Locate the cell with the specified text and output its (X, Y) center coordinate. 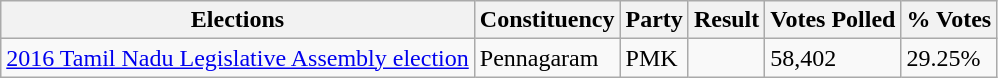
PMK (654, 58)
% Votes (949, 20)
2016 Tamil Nadu Legislative Assembly election (238, 58)
Votes Polled (833, 20)
Pennagaram (547, 58)
Constituency (547, 20)
58,402 (833, 58)
Elections (238, 20)
Result (726, 20)
29.25% (949, 58)
Party (654, 20)
